From the cell containing the given text, extract its center point as (x, y) coordinate. 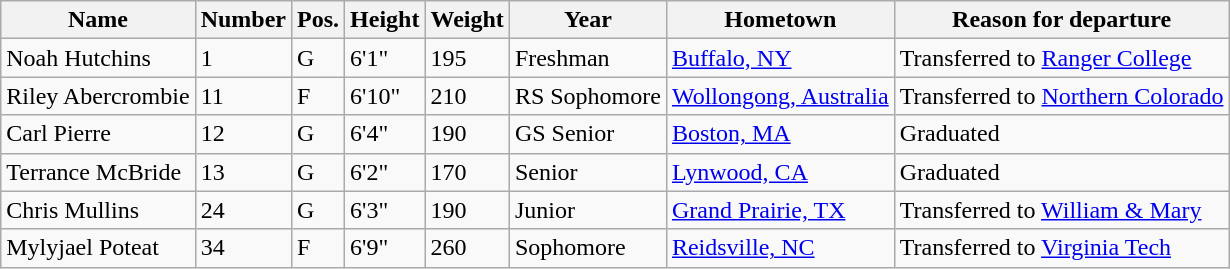
210 (467, 96)
6'10" (385, 96)
Carl Pierre (98, 134)
Riley Abercrombie (98, 96)
195 (467, 58)
Grand Prairie, TX (780, 210)
6'9" (385, 248)
170 (467, 172)
Mylyjael Poteat (98, 248)
24 (243, 210)
6'1" (385, 58)
6'2" (385, 172)
Reason for departure (1062, 20)
Hometown (780, 20)
13 (243, 172)
Lynwood, CA (780, 172)
Reidsville, NC (780, 248)
Boston, MA (780, 134)
Transferred to Northern Colorado (1062, 96)
Sophomore (588, 248)
Senior (588, 172)
6'4" (385, 134)
Weight (467, 20)
Pos. (318, 20)
260 (467, 248)
Freshman (588, 58)
12 (243, 134)
GS Senior (588, 134)
Transferred to Ranger College (1062, 58)
Transferred to Virginia Tech (1062, 248)
1 (243, 58)
34 (243, 248)
Noah Hutchins (98, 58)
Junior (588, 210)
6'3" (385, 210)
Year (588, 20)
Chris Mullins (98, 210)
Buffalo, NY (780, 58)
Terrance McBride (98, 172)
Wollongong, Australia (780, 96)
Height (385, 20)
Transferred to William & Mary (1062, 210)
Name (98, 20)
Number (243, 20)
RS Sophomore (588, 96)
11 (243, 96)
